Pinpoint the cell where the given text exists, returning its (x, y) midpoint coordinate. 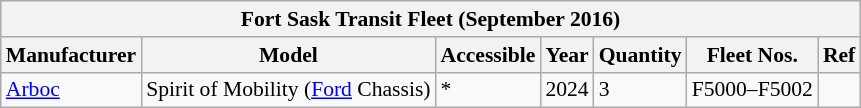
Fleet Nos. (752, 55)
Manufacturer (71, 55)
3 (640, 90)
* (488, 90)
Model (288, 55)
2024 (566, 90)
F5000–F5002 (752, 90)
Spirit of Mobility (Ford Chassis) (288, 90)
Quantity (640, 55)
Ref (839, 55)
Year (566, 55)
Accessible (488, 55)
Arboc (71, 90)
Fort Sask Transit Fleet (September 2016) (431, 19)
